Return the [X, Y] coordinate for the center point of the cell that contains the specified text.  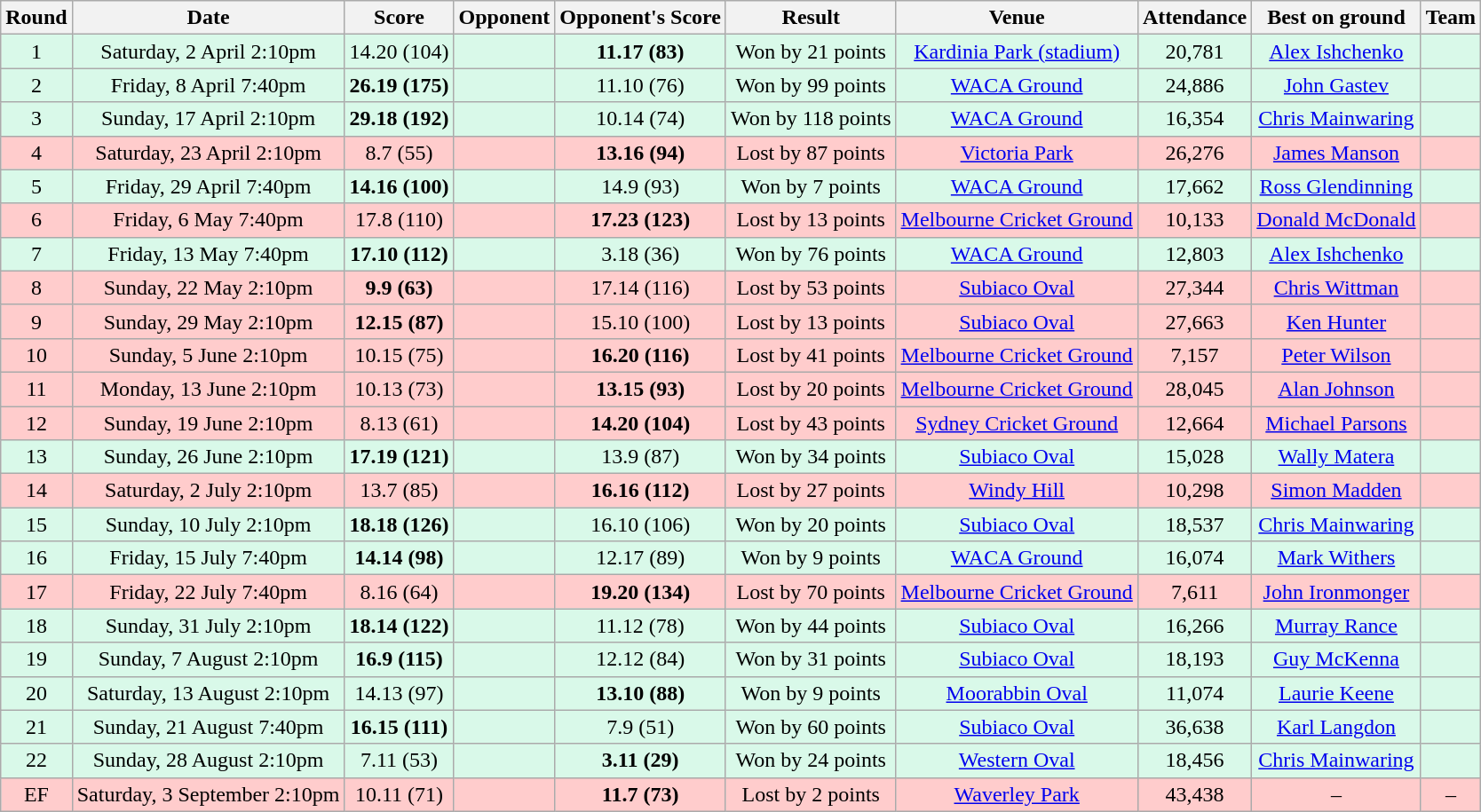
Guy McKenna [1336, 659]
18.18 (126) [400, 524]
7 [36, 254]
Sunday, 19 June 2:10pm [208, 423]
Karl Langdon [1336, 727]
3.11 (29) [641, 761]
12.12 (84) [641, 659]
27,663 [1194, 321]
9.9 (63) [400, 288]
10 [36, 355]
28,045 [1194, 389]
Lost by 27 points [811, 491]
James Manson [1336, 153]
16,354 [1194, 119]
Won by 60 points [811, 727]
Saturday, 3 September 2:10pm [208, 794]
1 [36, 51]
John Ironmonger [1336, 592]
14.14 (98) [400, 558]
14.16 (100) [400, 186]
19.20 (134) [641, 592]
18.14 (122) [400, 626]
Lost by 41 points [811, 355]
Won by 21 points [811, 51]
16.15 (111) [400, 727]
Donald McDonald [1336, 220]
Sunday, 7 August 2:10pm [208, 659]
Ross Glendinning [1336, 186]
16.20 (116) [641, 355]
13.16 (94) [641, 153]
12 [36, 423]
16.9 (115) [400, 659]
Lost by 87 points [811, 153]
Lost by 43 points [811, 423]
16.16 (112) [641, 491]
Won by 44 points [811, 626]
17,662 [1194, 186]
26,276 [1194, 153]
17.23 (123) [641, 220]
15 [36, 524]
17.19 (121) [400, 457]
12,664 [1194, 423]
4 [36, 153]
3 [36, 119]
10.15 (75) [400, 355]
Won by 118 points [811, 119]
11.17 (83) [641, 51]
15,028 [1194, 457]
Won by 24 points [811, 761]
10.14 (74) [641, 119]
8.13 (61) [400, 423]
Monday, 13 June 2:10pm [208, 389]
7,157 [1194, 355]
9 [36, 321]
20 [36, 693]
7,611 [1194, 592]
10,133 [1194, 220]
Murray Rance [1336, 626]
Lost by 70 points [811, 592]
Laurie Keene [1336, 693]
Sunday, 5 June 2:10pm [208, 355]
14.9 (93) [641, 186]
16,074 [1194, 558]
11.10 (76) [641, 85]
13.9 (87) [641, 457]
18,193 [1194, 659]
2 [36, 85]
11.12 (78) [641, 626]
Simon Madden [1336, 491]
Sunday, 31 July 2:10pm [208, 626]
7.11 (53) [400, 761]
Best on ground [1336, 18]
Sunday, 26 June 2:10pm [208, 457]
Sydney Cricket Ground [1017, 423]
24,886 [1194, 85]
12,803 [1194, 254]
13.15 (93) [641, 389]
Western Oval [1017, 761]
Saturday, 2 April 2:10pm [208, 51]
Venue [1017, 18]
13.10 (88) [641, 693]
17.10 (112) [400, 254]
Friday, 15 July 7:40pm [208, 558]
3.18 (36) [641, 254]
Michael Parsons [1336, 423]
Mark Withers [1336, 558]
11.7 (73) [641, 794]
Score [400, 18]
13.7 (85) [400, 491]
16,266 [1194, 626]
Lost by 20 points [811, 389]
12.15 (87) [400, 321]
Result [811, 18]
8.7 (55) [400, 153]
10.13 (73) [400, 389]
10,298 [1194, 491]
Alan Johnson [1336, 389]
17 [36, 592]
Friday, 22 July 7:40pm [208, 592]
Victoria Park [1017, 153]
Kardinia Park (stadium) [1017, 51]
13 [36, 457]
Sunday, 22 May 2:10pm [208, 288]
18,456 [1194, 761]
36,638 [1194, 727]
6 [36, 220]
Saturday, 13 August 2:10pm [208, 693]
Won by 76 points [811, 254]
Lost by 53 points [811, 288]
14.13 (97) [400, 693]
7.9 (51) [641, 727]
Sunday, 10 July 2:10pm [208, 524]
Moorabbin Oval [1017, 693]
Attendance [1194, 18]
Won by 20 points [811, 524]
Windy Hill [1017, 491]
Sunday, 28 August 2:10pm [208, 761]
26.19 (175) [400, 85]
Team [1451, 18]
20,781 [1194, 51]
16.10 (106) [641, 524]
18 [36, 626]
Friday, 29 April 7:40pm [208, 186]
8.16 (64) [400, 592]
5 [36, 186]
11,074 [1194, 693]
16 [36, 558]
19 [36, 659]
Chris Wittman [1336, 288]
21 [36, 727]
Friday, 8 April 7:40pm [208, 85]
Won by 7 points [811, 186]
27,344 [1194, 288]
15.10 (100) [641, 321]
Wally Matera [1336, 457]
Sunday, 29 May 2:10pm [208, 321]
17.14 (116) [641, 288]
Saturday, 2 July 2:10pm [208, 491]
11 [36, 389]
43,438 [1194, 794]
Opponent's Score [641, 18]
12.17 (89) [641, 558]
14 [36, 491]
Won by 31 points [811, 659]
8 [36, 288]
Round [36, 18]
EF [36, 794]
Won by 34 points [811, 457]
29.18 (192) [400, 119]
Sunday, 21 August 7:40pm [208, 727]
Date [208, 18]
18,537 [1194, 524]
Peter Wilson [1336, 355]
Ken Hunter [1336, 321]
Opponent [504, 18]
Lost by 2 points [811, 794]
Waverley Park [1017, 794]
Friday, 6 May 7:40pm [208, 220]
10.11 (71) [400, 794]
Friday, 13 May 7:40pm [208, 254]
John Gastev [1336, 85]
22 [36, 761]
17.8 (110) [400, 220]
Sunday, 17 April 2:10pm [208, 119]
Won by 99 points [811, 85]
Saturday, 23 April 2:10pm [208, 153]
